Detect which cell encompasses the target text, then output its [X, Y] center coordinate. 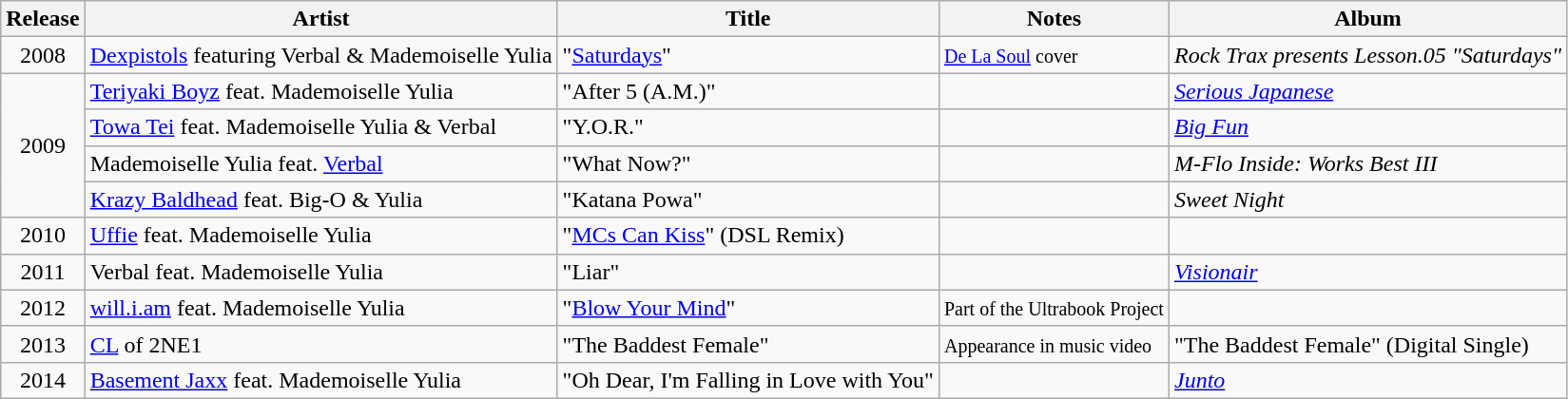
Notes [1054, 19]
2008 [43, 55]
2010 [43, 236]
Teriyaki Boyz feat. Mademoiselle Yulia [321, 91]
"MCs Can Kiss" (DSL Remix) [747, 236]
"Saturdays" [747, 55]
Mademoiselle Yulia feat. Verbal [321, 163]
Artist [321, 19]
Title [747, 19]
2011 [43, 272]
"What Now?" [747, 163]
"Y.O.R." [747, 127]
Sweet Night [1367, 199]
Release [43, 19]
De La Soul cover [1054, 55]
2013 [43, 344]
"Liar" [747, 272]
Junto [1367, 380]
"Oh Dear, I'm Falling in Love with You" [747, 380]
M-Flo Inside: Works Best III [1367, 163]
2009 [43, 145]
"The Baddest Female" (Digital Single) [1367, 344]
Towa Tei feat. Mademoiselle Yulia & Verbal [321, 127]
Basement Jaxx feat. Mademoiselle Yulia [321, 380]
"Katana Powa" [747, 199]
2014 [43, 380]
Appearance in music video [1054, 344]
Uffie feat. Mademoiselle Yulia [321, 236]
will.i.am feat. Mademoiselle Yulia [321, 308]
Serious Japanese [1367, 91]
Visionair [1367, 272]
Big Fun [1367, 127]
Album [1367, 19]
"After 5 (A.M.)" [747, 91]
Part of the Ultrabook Project [1054, 308]
"Blow Your Mind" [747, 308]
Verbal feat. Mademoiselle Yulia [321, 272]
CL of 2NE1 [321, 344]
2012 [43, 308]
Krazy Baldhead feat. Big-O & Yulia [321, 199]
Rock Trax presents Lesson.05 "Saturdays" [1367, 55]
Dexpistols featuring Verbal & Mademoiselle Yulia [321, 55]
"The Baddest Female" [747, 344]
